Detect which cell encompasses the target text, then output its (x, y) center coordinate. 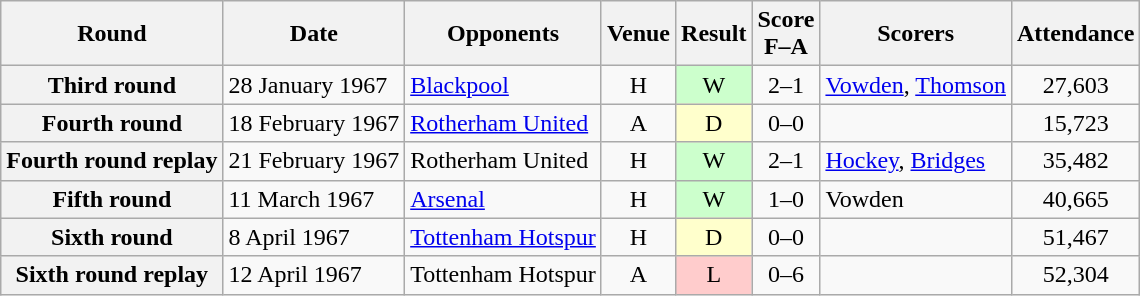
12 April 1967 (314, 275)
Blackpool (504, 85)
ScoreF–A (786, 34)
Arsenal (504, 199)
1–0 (786, 199)
Vowden, Thomson (916, 85)
Fourth round replay (112, 161)
L (714, 275)
Third round (112, 85)
Attendance (1075, 34)
Sixth round replay (112, 275)
28 January 1967 (314, 85)
18 February 1967 (314, 123)
Scorers (916, 34)
Date (314, 34)
Venue (638, 34)
Opponents (504, 34)
Fourth round (112, 123)
Fifth round (112, 199)
27,603 (1075, 85)
Result (714, 34)
52,304 (1075, 275)
Sixth round (112, 237)
8 April 1967 (314, 237)
21 February 1967 (314, 161)
15,723 (1075, 123)
0–6 (786, 275)
35,482 (1075, 161)
Round (112, 34)
40,665 (1075, 199)
Hockey, Bridges (916, 161)
Vowden (916, 199)
11 March 1967 (314, 199)
51,467 (1075, 237)
